Extract the [X, Y] coordinate from the center of the cell holding the provided text.  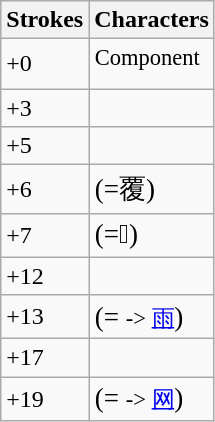
Component [152, 64]
(= -> 网) [152, 399]
+7 [45, 235]
+17 [45, 358]
+12 [45, 276]
+5 [45, 146]
Characters [152, 20]
+19 [45, 399]
+0 [45, 64]
Strokes [45, 20]
+3 [45, 108]
+6 [45, 189]
(=覆) [152, 189]
(=𧟰) [152, 235]
(= -> 雨) [152, 317]
+13 [45, 317]
